Locate the cell with the specified text and output its [x, y] center coordinate. 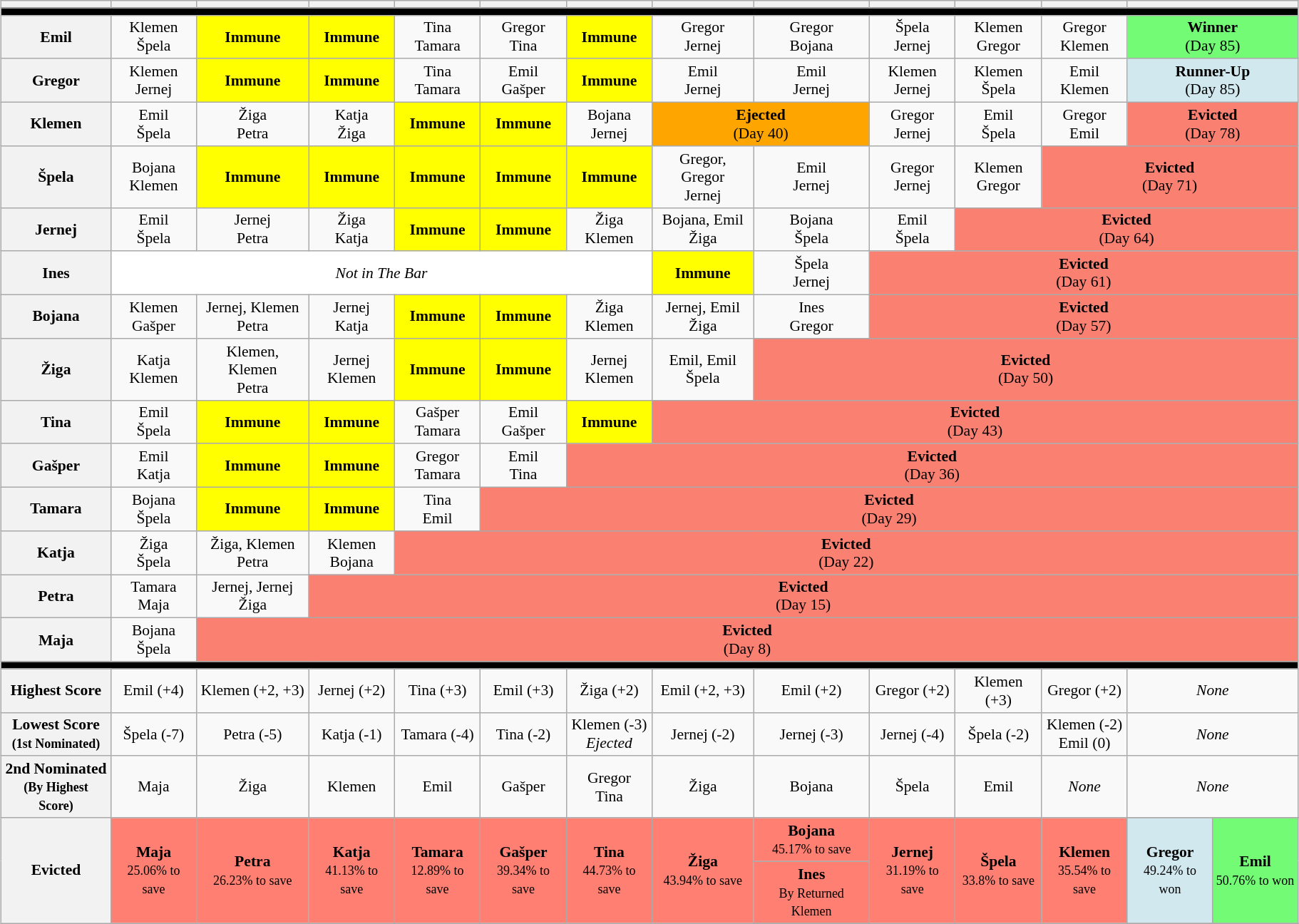
EmilKlemen [1084, 81]
Špela (-7) [153, 734]
Evicted (Day 36) [932, 466]
Emil (+3) [523, 690]
Katja41.13% to save [351, 871]
Bojana45.17% to save [811, 840]
Evicted (Day 64) [1126, 230]
Evicted (Day 57) [1084, 317]
Tina44.73% to save [609, 871]
Emil (+2) [811, 690]
BojanaKlemen [153, 177]
Evicted (Day 15) [803, 596]
InesBy Returned Klemen [811, 893]
EmilKatja [153, 466]
Emil, EmilŠpela [703, 369]
Evicted (Day 50) [1026, 369]
Ejected (Day 40) [761, 124]
Evicted (Day 61) [1084, 274]
Jernej, JernejŽiga [252, 596]
EmilTina [523, 466]
Winner (Day 85) [1212, 37]
Katja [56, 553]
ŽigaKatja [351, 230]
Tina (-2) [523, 734]
Highest Score [56, 690]
Tamara [56, 509]
Evicted (Day 71) [1169, 177]
GregorKlemen [1084, 37]
Runner-Up (Day 85) [1212, 81]
Klemen, KlemenPetra [252, 369]
Not in The Bar [381, 274]
Gregor [56, 81]
Tamara (-4) [437, 734]
Tina [56, 422]
Maja25.06% to save [153, 871]
Žiga, KlemenPetra [252, 553]
Petra [56, 596]
Jernej, EmilŽiga [703, 317]
Emil (+4) [153, 690]
Ines [56, 274]
Evicted (Day 29) [890, 509]
JernejPetra [252, 230]
Gregor, GregorJernej [703, 177]
KlemenGašper [153, 317]
Klemen (+3) [998, 690]
Žiga43.94% to save [703, 871]
Jernej (-3) [811, 734]
Emil50.76% to won [1256, 871]
Špela (-2) [998, 734]
GregorBojana [811, 37]
Evicted (Day 43) [975, 422]
Špela33.8% to save [998, 871]
Evicted [56, 871]
Klemen35.54% to save [1084, 871]
GašperTamara [437, 422]
Jernej (-2) [703, 734]
JernejKatja [351, 317]
Jernej, KlemenPetra [252, 317]
KatjaŽiga [351, 124]
KlemenBojana [351, 553]
TamaraMaja [153, 596]
Jernej [56, 230]
Klemen (+2, +3) [252, 690]
Gregor49.24% to won [1169, 871]
Bojana, EmilŽiga [703, 230]
KatjaKlemen [153, 369]
Evicted (Day 78) [1212, 124]
GregorTamara [437, 466]
Petra (-5) [252, 734]
Jernej (+2) [351, 690]
Klemen (-3)Ejected [609, 734]
Tamara12.89% to save [437, 871]
2nd Nominated(By Highest Score) [56, 787]
Jernej31.19% to save [912, 871]
ŽigaŠpela [153, 553]
TinaEmil [437, 509]
Jernej (-4) [912, 734]
Tina (+3) [437, 690]
ŽigaPetra [252, 124]
Emil (+2, +3) [703, 690]
Evicted (Day 8) [747, 640]
Klemen (-2)Emil (0) [1084, 734]
Petra26.23% to save [252, 871]
Katja (-1) [351, 734]
Gašper39.34% to save [523, 871]
Evicted (Day 22) [846, 553]
Lowest Score(1st Nominated) [56, 734]
Žiga (+2) [609, 690]
GregorEmil [1084, 124]
BojanaJernej [609, 124]
InesGregor [811, 317]
